For the text-containing cell, return its midpoint in (X, Y) coordinate format. 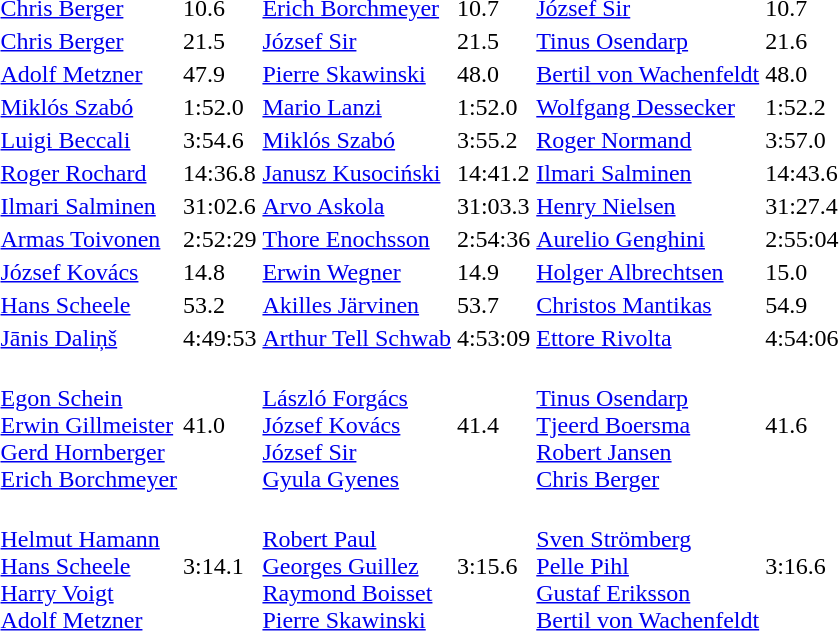
Holger Albrechtsen (648, 272)
41.4 (493, 425)
Henry Nielsen (648, 206)
3:54.6 (220, 140)
Ilmari Salminen (648, 173)
4:53:09 (493, 338)
Bertil von Wachenfeldt (648, 74)
Akilles Järvinen (357, 305)
Wolfgang Dessecker (648, 107)
József Sir (357, 41)
Ettore Rivolta (648, 338)
Christos Mantikas (648, 305)
Pierre Skawinski (357, 74)
31:02.6 (220, 206)
Janusz Kusociński (357, 173)
41.0 (220, 425)
14.9 (493, 272)
Tinus Osendarp (648, 41)
Roger Normand (648, 140)
4:49:53 (220, 338)
48.0 (493, 74)
Tinus OsendarpTjeerd BoersmaRobert JansenChris Berger (648, 425)
53.2 (220, 305)
31:03.3 (493, 206)
2:52:29 (220, 239)
2:54:36 (493, 239)
Arvo Askola (357, 206)
Miklós Szabó (357, 140)
Erwin Wegner (357, 272)
László ForgácsJózsef KovácsJózsef SirGyula Gyenes (357, 425)
Thore Enochsson (357, 239)
47.9 (220, 74)
14.8 (220, 272)
14:41.2 (493, 173)
14:36.8 (220, 173)
3:55.2 (493, 140)
Mario Lanzi (357, 107)
Arthur Tell Schwab (357, 338)
Aurelio Genghini (648, 239)
53.7 (493, 305)
